Return [X, Y] of the center of cell containing provided text 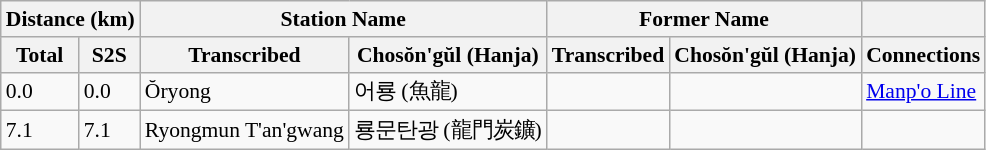
Former Name [704, 19]
Ŏryong [244, 92]
Ryongmun T'an'gwang [244, 130]
S2S [110, 55]
룡문탄광 (龍門炭鑛) [448, 130]
Manp'o Line [923, 92]
Station Name [344, 19]
Connections [923, 55]
Total [40, 55]
어룡 (魚龍) [448, 92]
Distance (km) [70, 19]
